Find where the given text appears and provide that cell's center as (X, Y) coordinate. 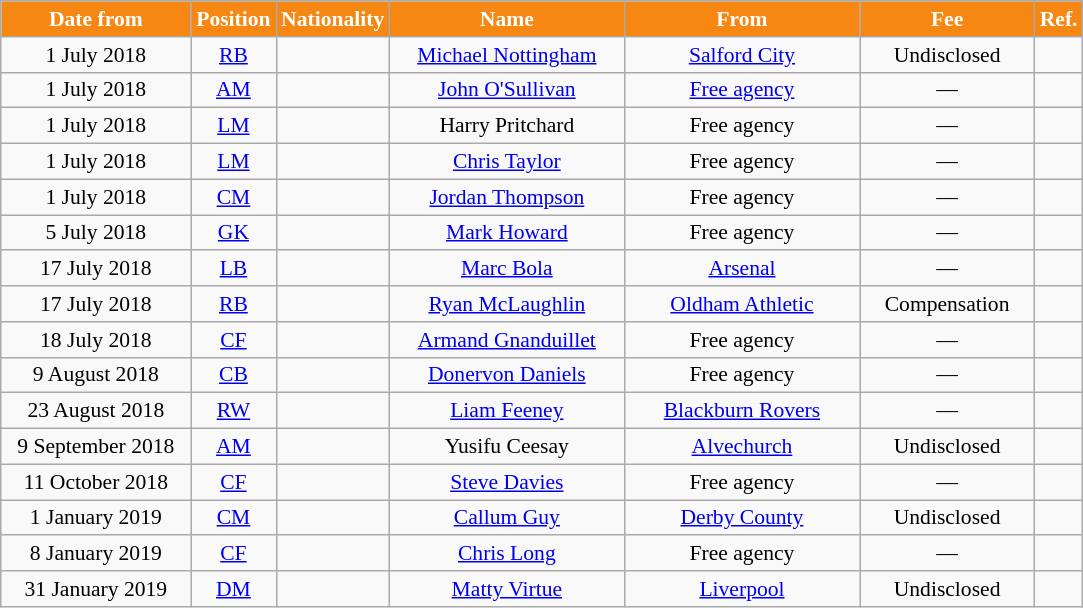
9 September 2018 (96, 447)
Blackburn Rovers (742, 411)
Mark Howard (506, 233)
Callum Guy (506, 518)
Compensation (948, 304)
DM (234, 589)
Fee (948, 19)
Marc Bola (506, 269)
31 January 2019 (96, 589)
9 August 2018 (96, 375)
23 August 2018 (96, 411)
Alvechurch (742, 447)
Salford City (742, 55)
Derby County (742, 518)
Yusifu Ceesay (506, 447)
GK (234, 233)
Name (506, 19)
Armand Gnanduillet (506, 340)
Steve Davies (506, 482)
Chris Taylor (506, 162)
18 July 2018 (96, 340)
John O'Sullivan (506, 90)
CB (234, 375)
Donervon Daniels (506, 375)
Date from (96, 19)
Arsenal (742, 269)
Nationality (332, 19)
Position (234, 19)
8 January 2019 (96, 554)
LB (234, 269)
11 October 2018 (96, 482)
Liam Feeney (506, 411)
Jordan Thompson (506, 197)
Michael Nottingham (506, 55)
Matty Virtue (506, 589)
From (742, 19)
Harry Pritchard (506, 126)
Ref. (1059, 19)
Chris Long (506, 554)
Ryan McLaughlin (506, 304)
RW (234, 411)
Oldham Athletic (742, 304)
5 July 2018 (96, 233)
1 January 2019 (96, 518)
Liverpool (742, 589)
